Capture the cell that displays the provided text and extract its [X, Y] central coordinate. 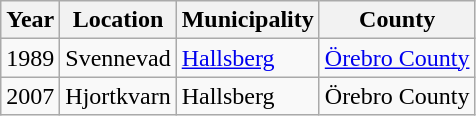
2007 [30, 96]
Svennevad [118, 58]
Location [118, 20]
Hjortkvarn [118, 96]
Municipality [248, 20]
1989 [30, 58]
County [397, 20]
Year [30, 20]
